Determine the [x, y] coordinate at the center of the cell enclosing the given text.  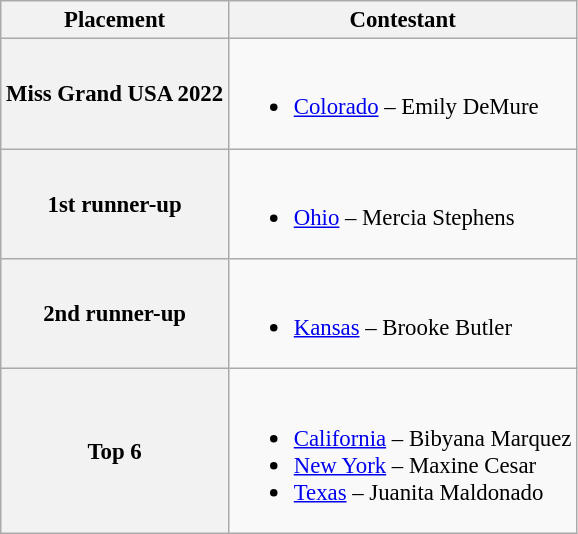
Placement [115, 20]
Kansas – Brooke Butler [402, 314]
Contestant [402, 20]
Top 6 [115, 451]
Miss Grand USA 2022 [115, 94]
1st runner-up [115, 204]
Ohio – Mercia Stephens [402, 204]
California – Bibyana MarquezNew York – Maxine CesarTexas – Juanita Maldonado [402, 451]
2nd runner-up [115, 314]
Colorado – Emily DeMure [402, 94]
